Scan for the cell matching the given text and deliver its [X, Y] coordinate at center. 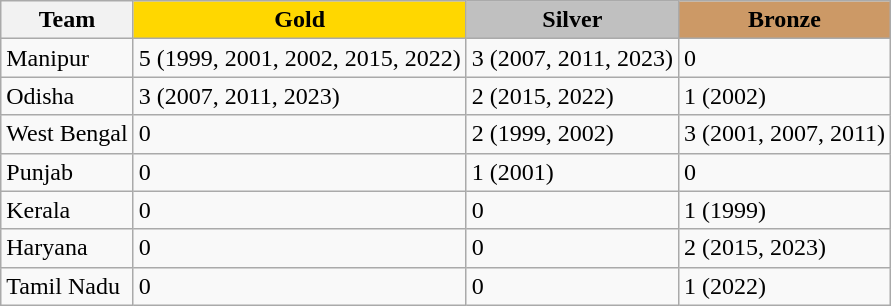
3 (2001, 2007, 2011) [784, 134]
1 (2002) [784, 96]
Bronze [784, 20]
Team [67, 20]
Tamil Nadu [67, 286]
2 (1999, 2002) [572, 134]
Silver [572, 20]
Odisha [67, 96]
Haryana [67, 248]
Gold [300, 20]
5 (1999, 2001, 2002, 2015, 2022) [300, 58]
1 (2022) [784, 286]
Manipur [67, 58]
1 (1999) [784, 210]
2 (2015, 2023) [784, 248]
West Bengal [67, 134]
2 (2015, 2022) [572, 96]
Kerala [67, 210]
1 (2001) [572, 172]
Punjab [67, 172]
